Determine the (x, y) coordinate at the center of the cell enclosing the given text.  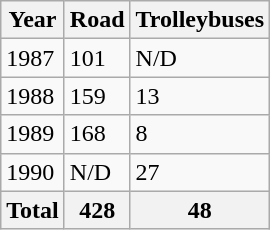
1990 (33, 172)
13 (200, 96)
428 (97, 210)
1989 (33, 134)
101 (97, 58)
8 (200, 134)
Road (97, 20)
Trolleybuses (200, 20)
1988 (33, 96)
27 (200, 172)
1987 (33, 58)
168 (97, 134)
159 (97, 96)
Year (33, 20)
48 (200, 210)
Total (33, 210)
